From the cell containing the given text, extract its center point as [X, Y] coordinate. 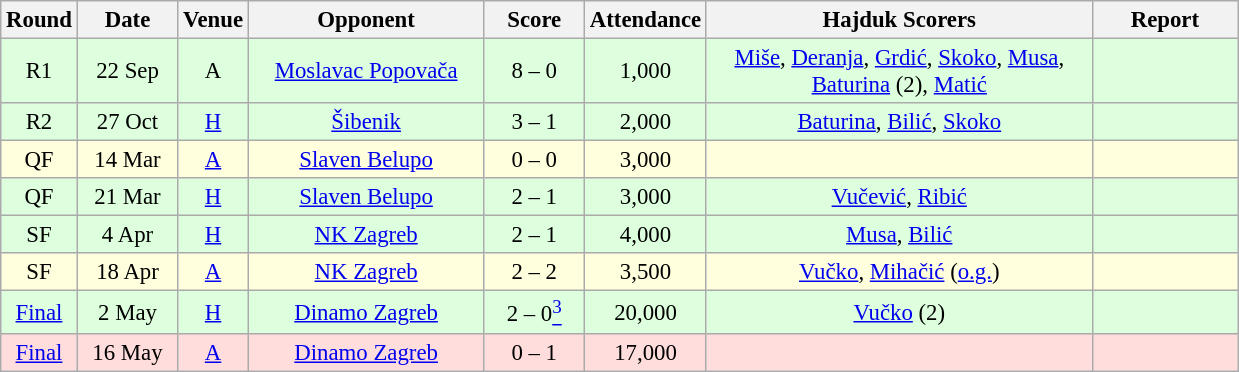
27 Oct [128, 122]
21 Mar [128, 197]
Baturina, Bilić, Skoko [899, 122]
22 Sep [128, 72]
0 – 0 [534, 160]
R2 [39, 122]
3,500 [646, 273]
2 – 03 [534, 312]
2 May [128, 312]
Round [39, 20]
Vučko, Mihačić (o.g.) [899, 273]
2 – 2 [534, 273]
Score [534, 20]
4,000 [646, 235]
Moslavac Popovača [366, 72]
4 Apr [128, 235]
18 Apr [128, 273]
0 – 1 [534, 352]
1,000 [646, 72]
17,000 [646, 352]
Miše, Deranja, Grdić, Skoko, Musa, Baturina (2), Matić [899, 72]
R1 [39, 72]
20,000 [646, 312]
Report [1165, 20]
14 Mar [128, 160]
Date [128, 20]
Vučević, Ribić [899, 197]
Vučko (2) [899, 312]
Hajduk Scorers [899, 20]
Attendance [646, 20]
2,000 [646, 122]
Venue [214, 20]
Musa, Bilić [899, 235]
3 – 1 [534, 122]
8 – 0 [534, 72]
Opponent [366, 20]
Šibenik [366, 122]
16 May [128, 352]
